Provide the (X, Y) coordinate of the cell's center where the given text is located.  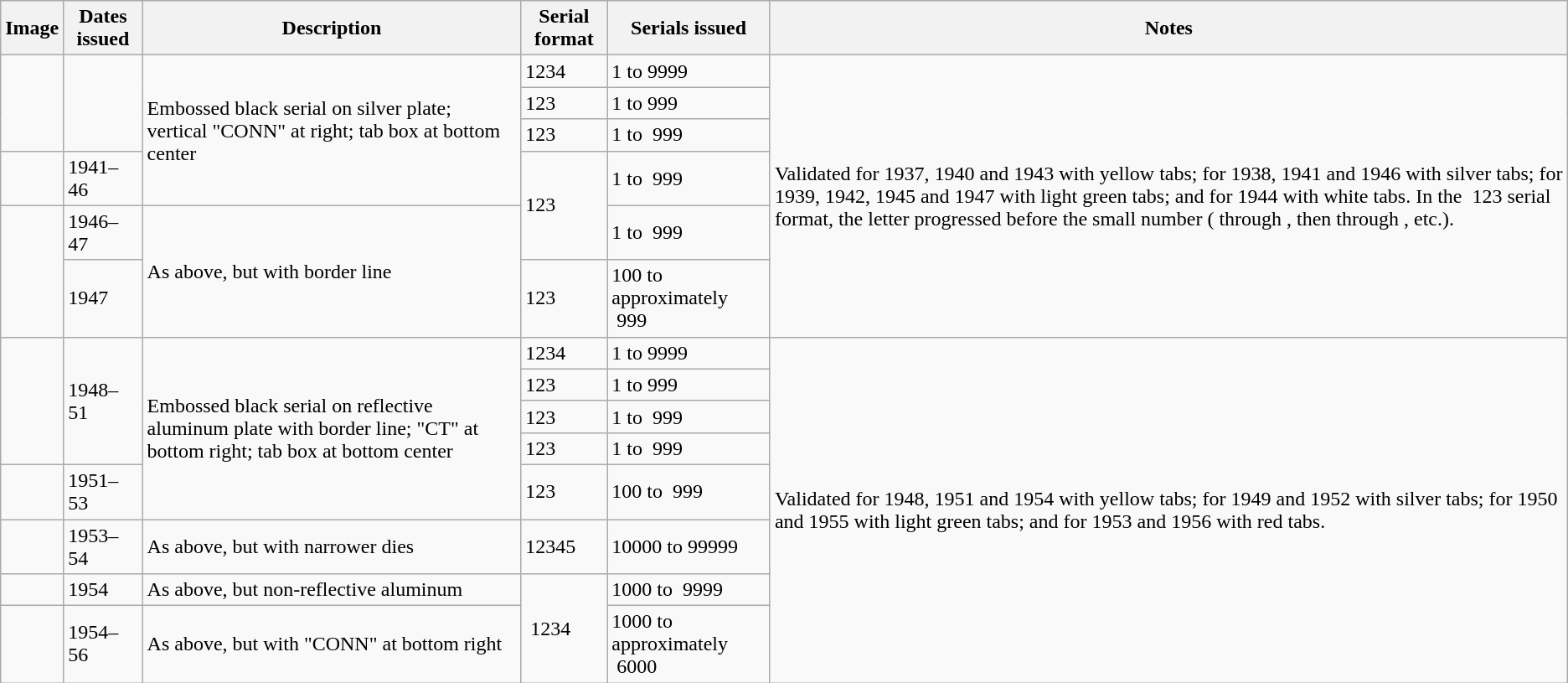
12345 (565, 546)
Image (32, 28)
10000 to 99999 (689, 546)
Embossed black serial on reflective aluminum plate with border line; "CT" at bottom right; tab box at bottom center (332, 427)
Notes (1168, 28)
100 to 999 (689, 491)
1000 to 9999 (689, 590)
Serial format (565, 28)
As above, but with border line (332, 272)
1941–46 (103, 178)
Description (332, 28)
Embossed black serial on silver plate; vertical "CONN" at right; tab box at bottom center (332, 131)
1947 (103, 298)
1953–54 (103, 546)
Dates issued (103, 28)
100 to approximately 999 (689, 298)
1948–51 (103, 401)
As above, but with "CONN" at bottom right (332, 644)
As above, but non-reflective aluminum (332, 590)
1954 (103, 590)
1000 to approximately 6000 (689, 644)
As above, but with narrower dies (332, 546)
1946–47 (103, 233)
Serials issued (689, 28)
1954–56 (103, 644)
1951–53 (103, 491)
